From the cell containing the given text, extract its center point as (X, Y) coordinate. 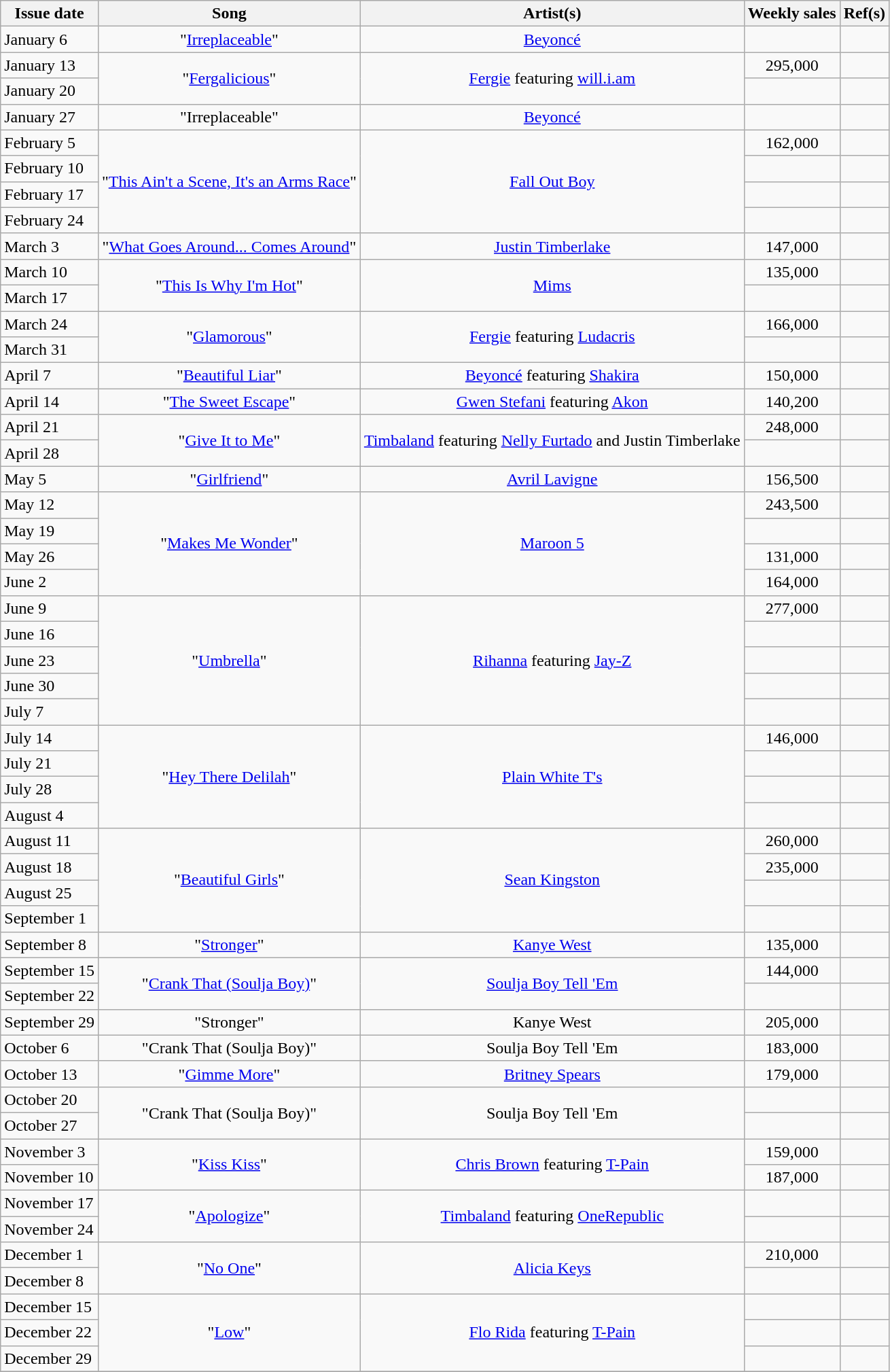
Britney Spears (552, 1074)
"No One" (229, 1268)
Fergie featuring Ludacris (552, 337)
May 26 (50, 557)
"Kiss Kiss" (229, 1165)
235,000 (792, 867)
164,000 (792, 582)
January 13 (50, 65)
October 6 (50, 1048)
March 24 (50, 324)
Alicia Keys (552, 1268)
Sean Kingston (552, 880)
Maroon 5 (552, 544)
210,000 (792, 1255)
"Hey There Delilah" (229, 776)
November 24 (50, 1229)
April 28 (50, 453)
"This Ain't a Scene, It's an Arms Race" (229, 181)
August 11 (50, 841)
"Umbrella" (229, 660)
June 2 (50, 582)
November 10 (50, 1178)
"This Is Why I'm Hot" (229, 285)
162,000 (792, 143)
Fergie featuring will.i.am (552, 78)
144,000 (792, 970)
November 17 (50, 1203)
September 22 (50, 996)
February 17 (50, 194)
179,000 (792, 1074)
December 15 (50, 1307)
June 23 (50, 660)
August 25 (50, 893)
March 17 (50, 298)
January 27 (50, 117)
Chris Brown featuring T-Pain (552, 1165)
September 1 (50, 919)
December 8 (50, 1281)
October 13 (50, 1074)
July 14 (50, 737)
June 30 (50, 686)
"Give It to Me" (229, 440)
Beyoncé featuring Shakira (552, 376)
187,000 (792, 1178)
"Makes Me Wonder" (229, 544)
147,000 (792, 246)
"What Goes Around... Comes Around" (229, 246)
March 3 (50, 246)
Mims (552, 285)
February 10 (50, 169)
140,200 (792, 402)
"Fergalicious" (229, 78)
November 3 (50, 1152)
Timbaland featuring Nelly Furtado and Justin Timberlake (552, 440)
277,000 (792, 608)
December 22 (50, 1333)
150,000 (792, 376)
January 6 (50, 39)
April 21 (50, 427)
"Beautiful Liar" (229, 376)
Song (229, 14)
January 20 (50, 91)
Flo Rida featuring T-Pain (552, 1333)
Ref(s) (864, 14)
July 21 (50, 764)
Fall Out Boy (552, 181)
May 19 (50, 531)
March 31 (50, 350)
146,000 (792, 737)
Justin Timberlake (552, 246)
"Gimme More" (229, 1074)
March 10 (50, 272)
"Beautiful Girls" (229, 880)
August 4 (50, 815)
October 27 (50, 1125)
260,000 (792, 841)
September 8 (50, 945)
Weekly sales (792, 14)
July 7 (50, 711)
April 7 (50, 376)
"The Sweet Escape" (229, 402)
February 5 (50, 143)
Timbaland featuring OneRepublic (552, 1216)
156,500 (792, 479)
April 14 (50, 402)
Artist(s) (552, 14)
"Apologize" (229, 1216)
September 29 (50, 1022)
159,000 (792, 1152)
"Girlfriend" (229, 479)
Rihanna featuring Jay-Z (552, 660)
May 5 (50, 479)
183,000 (792, 1048)
May 12 (50, 505)
December 1 (50, 1255)
295,000 (792, 65)
October 20 (50, 1100)
June 16 (50, 634)
205,000 (792, 1022)
"Glamorous" (229, 337)
December 29 (50, 1358)
243,500 (792, 505)
248,000 (792, 427)
131,000 (792, 557)
Plain White T's (552, 776)
"Low" (229, 1333)
Avril Lavigne (552, 479)
July 28 (50, 790)
166,000 (792, 324)
February 24 (50, 220)
June 9 (50, 608)
Gwen Stefani featuring Akon (552, 402)
September 15 (50, 970)
August 18 (50, 867)
Issue date (50, 14)
